Locate the cell with the specified text and output its [x, y] center coordinate. 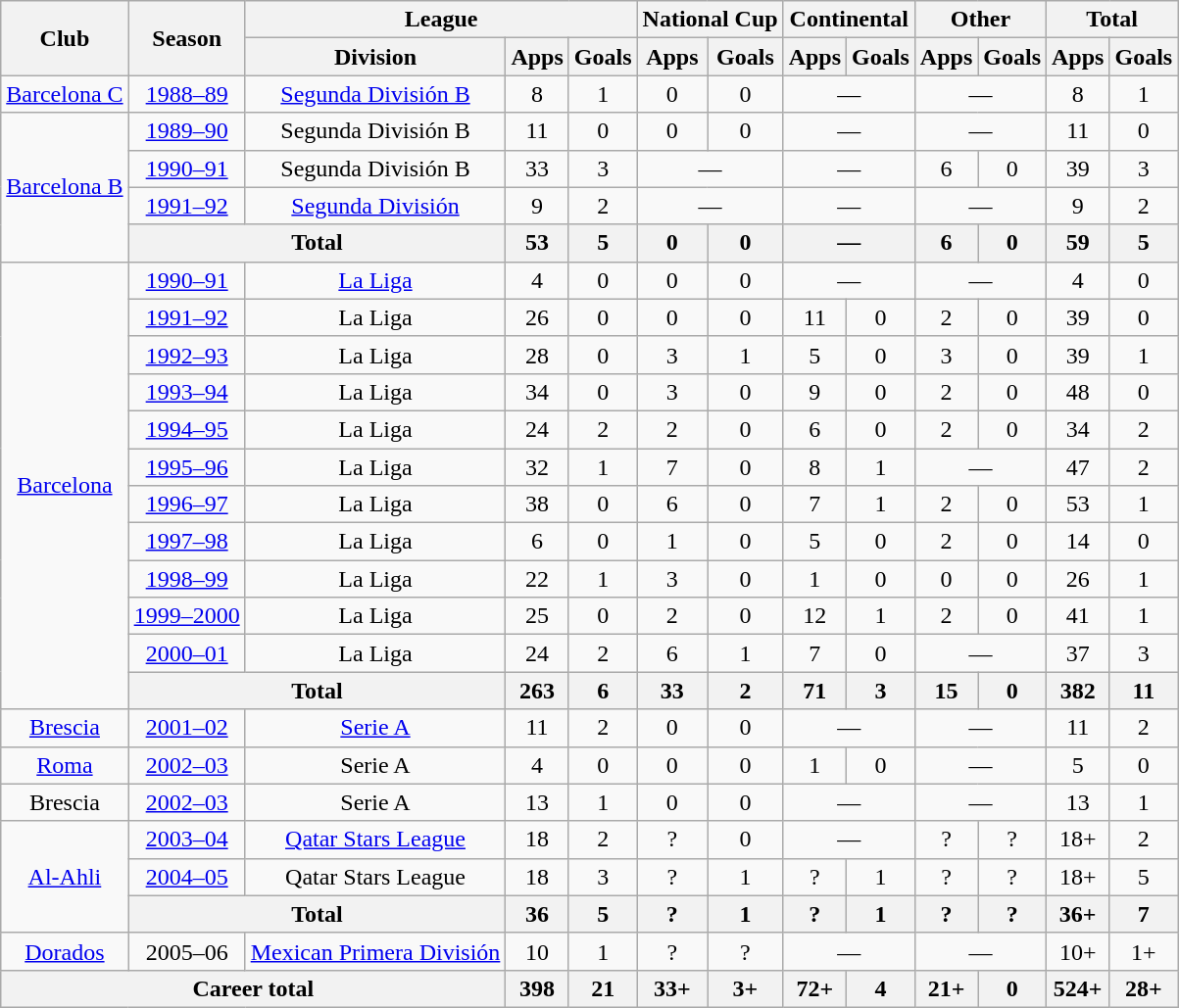
1989–90 [186, 131]
28+ [1144, 988]
Dorados [65, 951]
National Cup [710, 20]
59 [1078, 243]
2000–01 [186, 653]
Segunda División [375, 206]
Other [980, 20]
28 [537, 355]
36+ [1078, 914]
10 [537, 951]
36 [537, 914]
15 [946, 691]
2003–04 [186, 840]
38 [537, 504]
10+ [1078, 951]
Season [186, 38]
33+ [672, 988]
3+ [746, 988]
21 [603, 988]
1988–89 [186, 94]
1993–94 [186, 392]
1997–98 [186, 542]
1992–93 [186, 355]
Division [375, 57]
Barcelona B [65, 187]
Barcelona [65, 486]
2004–05 [186, 877]
14 [1078, 542]
Roma [65, 765]
41 [1078, 616]
1994–95 [186, 429]
12 [814, 616]
Al-Ahli [65, 877]
382 [1078, 691]
2005–06 [186, 951]
1998–99 [186, 579]
263 [537, 691]
21+ [946, 988]
1999–2000 [186, 616]
22 [537, 579]
Continental [849, 20]
524+ [1078, 988]
398 [537, 988]
32 [537, 467]
Club [65, 38]
Career total [253, 988]
Mexican Primera División [375, 951]
2001–02 [186, 728]
25 [537, 616]
1+ [1144, 951]
1996–97 [186, 504]
48 [1078, 392]
Barcelona C [65, 94]
72+ [814, 988]
47 [1078, 467]
League [441, 20]
71 [814, 691]
37 [1078, 653]
1995–96 [186, 467]
